From the cell containing the given text, extract its center point as (X, Y) coordinate. 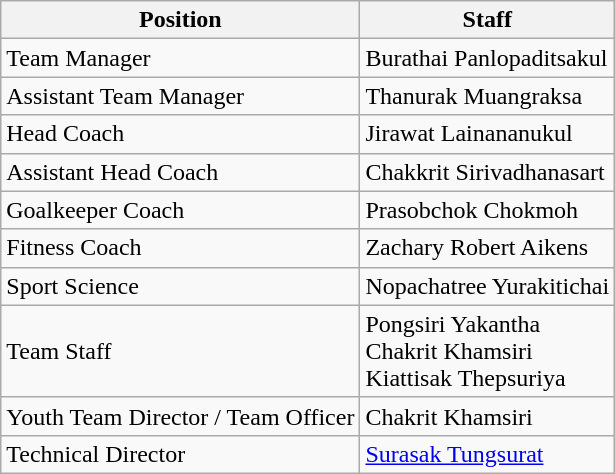
Technical Director (180, 454)
Pongsiri Yakantha Chakrit Khamsiri Kiattisak Thepsuriya (488, 351)
Fitness Coach (180, 248)
Head Coach (180, 134)
Chakkrit Sirivadhanasart (488, 172)
Chakrit Khamsiri (488, 416)
Zachary Robert Aikens (488, 248)
Surasak Tungsurat (488, 454)
Jirawat Lainananukul (488, 134)
Staff (488, 20)
Nopachatree Yurakitichai (488, 286)
Assistant Team Manager (180, 96)
Assistant Head Coach (180, 172)
Sport Science (180, 286)
Youth Team Director / Team Officer (180, 416)
Burathai Panlopaditsakul (488, 58)
Team Staff (180, 351)
Prasobchok Chokmoh (488, 210)
Team Manager (180, 58)
Position (180, 20)
Thanurak Muangraksa (488, 96)
Goalkeeper Coach (180, 210)
